From the cell containing the given text, extract its center point as (x, y) coordinate. 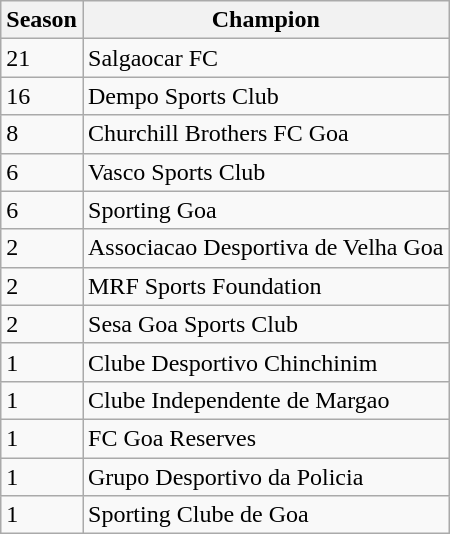
Associacao Desportiva de Velha Goa (266, 248)
Clube Independente de Margao (266, 400)
16 (42, 96)
Champion (266, 20)
Sporting Goa (266, 210)
Salgaocar FC (266, 58)
Season (42, 20)
FC Goa Reserves (266, 438)
8 (42, 134)
Sesa Goa Sports Club (266, 324)
21 (42, 58)
Clube Desportivo Chinchinim (266, 362)
Churchill Brothers FC Goa (266, 134)
MRF Sports Foundation (266, 286)
Dempo Sports Club (266, 96)
Sporting Clube de Goa (266, 515)
Grupo Desportivo da Policia (266, 477)
Vasco Sports Club (266, 172)
